Locate the cell with the specified text and output its [X, Y] center coordinate. 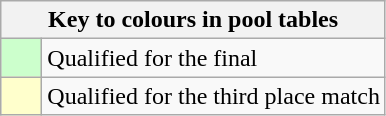
Qualified for the final [214, 58]
Key to colours in pool tables [194, 20]
Qualified for the third place match [214, 96]
